Provide the [x, y] coordinate of the cell's center where the given text is located.  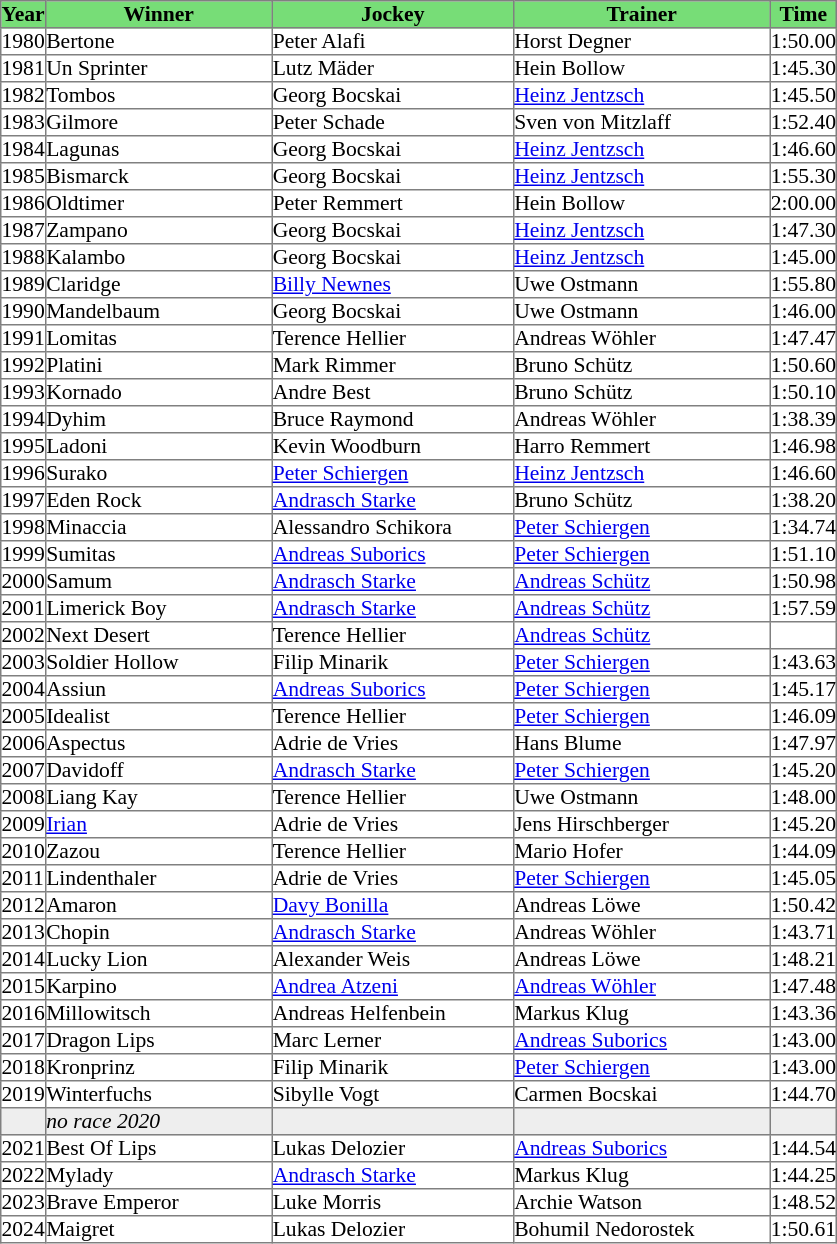
2024 [24, 1230]
Karpino [158, 986]
Maigret [158, 1230]
1:45.17 [804, 690]
1:50.10 [804, 392]
1993 [24, 392]
no race 2020 [158, 1122]
2011 [24, 878]
Time [804, 14]
1992 [24, 366]
1983 [24, 122]
1:34.74 [804, 528]
1:48.00 [804, 798]
Bruce Raymond [393, 420]
Horst Degner [641, 42]
1:43.71 [804, 932]
2015 [24, 986]
Trainer [641, 14]
Jens Hirschberger [641, 824]
Carmen Bocskai [641, 1094]
Alexander Weis [393, 960]
Assiun [158, 690]
2:00.00 [804, 204]
Peter Schade [393, 122]
1:44.54 [804, 1148]
1:46.98 [804, 446]
Harro Remmert [641, 446]
Davy Bonilla [393, 906]
1:50.00 [804, 42]
2006 [24, 744]
Liang Kay [158, 798]
1988 [24, 258]
2008 [24, 798]
1:48.52 [804, 1202]
1:55.30 [804, 176]
Soldier Hollow [158, 662]
2005 [24, 716]
2019 [24, 1094]
1:46.00 [804, 312]
Peter Remmert [393, 204]
Platini [158, 366]
1980 [24, 42]
Bohumil Nedorostek [641, 1230]
1:45.00 [804, 258]
Alessandro Schikora [393, 528]
1984 [24, 150]
1:48.21 [804, 960]
Mylady [158, 1176]
1998 [24, 528]
Billy Newnes [393, 284]
Bismarck [158, 176]
1:45.05 [804, 878]
Lucky Lion [158, 960]
Mandelbaum [158, 312]
1:38.39 [804, 420]
Brave Emperor [158, 1202]
Zazou [158, 852]
Lagunas [158, 150]
Best Of Lips [158, 1148]
1996 [24, 474]
Idealist [158, 716]
1:44.70 [804, 1094]
Dragon Lips [158, 1040]
2021 [24, 1148]
1994 [24, 420]
Winterfuchs [158, 1094]
2018 [24, 1068]
Kronprinz [158, 1068]
1997 [24, 500]
Kornado [158, 392]
1:43.63 [804, 662]
Ladoni [158, 446]
1:44.25 [804, 1176]
2003 [24, 662]
Jockey [393, 14]
2012 [24, 906]
Lindenthaler [158, 878]
1:44.09 [804, 852]
1:50.98 [804, 582]
Mark Rimmer [393, 366]
Marc Lerner [393, 1040]
1:47.30 [804, 230]
Kalambo [158, 258]
Luke Morris [393, 1202]
Amaron [158, 906]
Tombos [158, 96]
1:50.42 [804, 906]
Bertone [158, 42]
2009 [24, 824]
Next Desert [158, 636]
2016 [24, 1014]
1:50.61 [804, 1230]
1:57.59 [804, 608]
Mario Hofer [641, 852]
1985 [24, 176]
Andreas Helfenbein [393, 1014]
Sven von Mitzlaff [641, 122]
Sumitas [158, 554]
1:47.48 [804, 986]
Sibylle Vogt [393, 1094]
Andrea Atzeni [393, 986]
Chopin [158, 932]
2002 [24, 636]
1990 [24, 312]
2013 [24, 932]
1981 [24, 68]
Hans Blume [641, 744]
Lutz Mäder [393, 68]
1:55.80 [804, 284]
Year [24, 14]
2022 [24, 1176]
2023 [24, 1202]
2001 [24, 608]
1991 [24, 338]
2004 [24, 690]
1:38.20 [804, 500]
Eden Rock [158, 500]
Archie Watson [641, 1202]
Davidoff [158, 770]
1986 [24, 204]
Kevin Woodburn [393, 446]
Lomitas [158, 338]
1:47.97 [804, 744]
Dyhim [158, 420]
1:50.60 [804, 366]
1982 [24, 96]
1999 [24, 554]
1995 [24, 446]
Aspectus [158, 744]
2010 [24, 852]
Irian [158, 824]
Surako [158, 474]
Andre Best [393, 392]
1:51.10 [804, 554]
Samum [158, 582]
2017 [24, 1040]
2007 [24, 770]
1:46.09 [804, 716]
1:43.36 [804, 1014]
Un Sprinter [158, 68]
Limerick Boy [158, 608]
1:47.47 [804, 338]
1989 [24, 284]
1:52.40 [804, 122]
1:45.50 [804, 96]
Peter Alafi [393, 42]
2014 [24, 960]
Winner [158, 14]
Gilmore [158, 122]
Oldtimer [158, 204]
2000 [24, 582]
Millowitsch [158, 1014]
1987 [24, 230]
Minaccia [158, 528]
Claridge [158, 284]
Zampano [158, 230]
1:45.30 [804, 68]
